Scan for the cell matching the given text and deliver its (X, Y) coordinate at center. 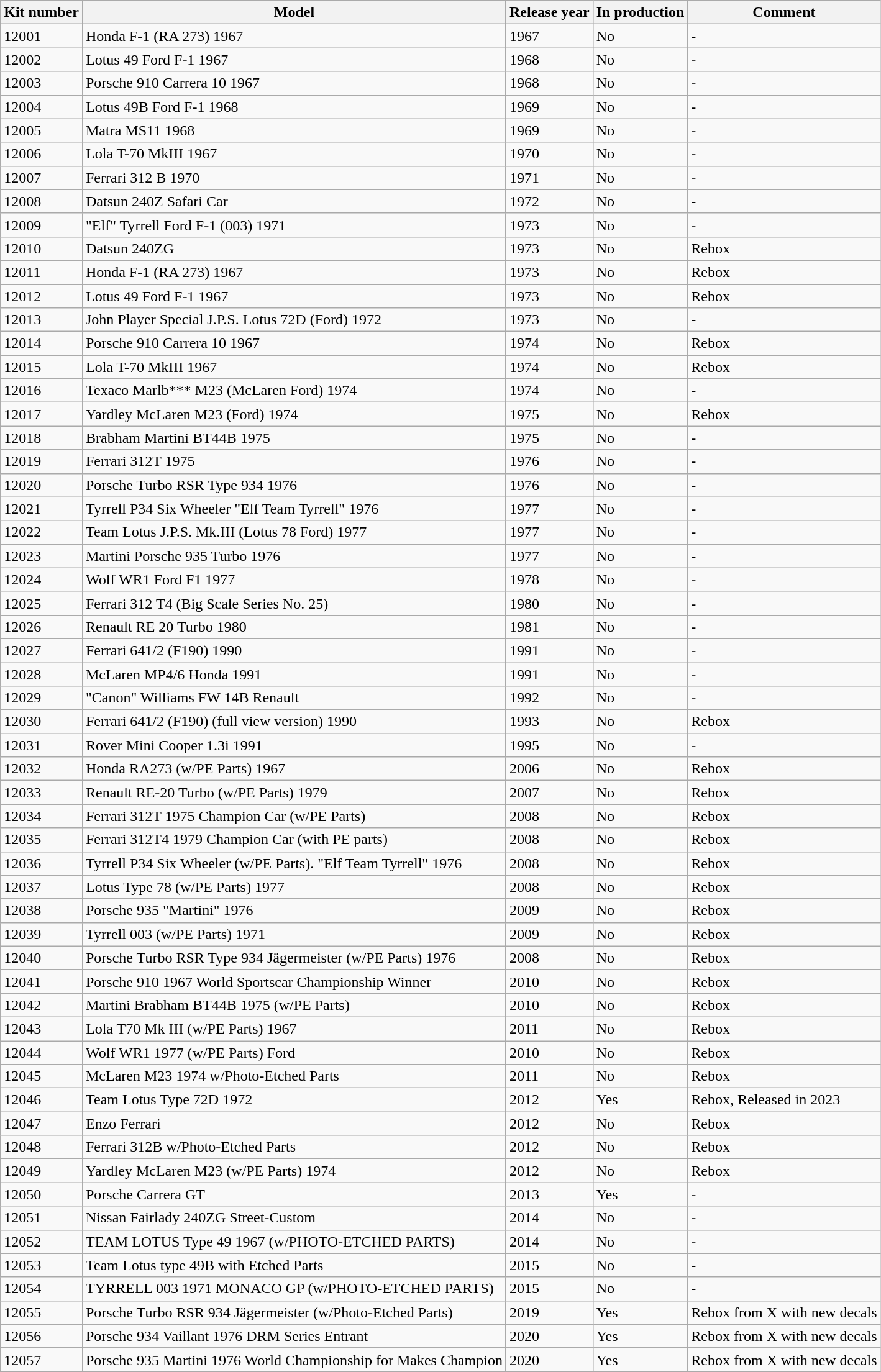
Renault RE 20 Turbo 1980 (294, 627)
12039 (42, 934)
12017 (42, 414)
12029 (42, 698)
12054 (42, 1289)
Rebox, Released in 2023 (784, 1100)
12008 (42, 201)
12041 (42, 981)
1972 (549, 201)
Ferrari 312B w/Photo-Etched Parts (294, 1147)
12044 (42, 1053)
1980 (549, 603)
Ferrari 312T4 1979 Champion Car (with PE parts) (294, 840)
12030 (42, 722)
12004 (42, 107)
Porsche 935 "Martini" 1976 (294, 911)
Porsche 910 1967 World Sportscar Championship Winner (294, 981)
TYRRELL 003 1971 MONACO GP (w/PHOTO-ETCHED PARTS) (294, 1289)
12038 (42, 911)
12023 (42, 556)
12002 (42, 60)
12020 (42, 485)
2013 (549, 1194)
Wolf WR1 1977 (w/PE Parts) Ford (294, 1053)
12047 (42, 1124)
Lola T70 Mk III (w/PE Parts) 1967 (294, 1029)
1971 (549, 178)
Ferrari 312T 1975 (294, 461)
12036 (42, 863)
12055 (42, 1312)
12042 (42, 1005)
12001 (42, 36)
12037 (42, 887)
12021 (42, 509)
Release year (549, 12)
12028 (42, 674)
1992 (549, 698)
12051 (42, 1218)
Martini Brabham BT44B 1975 (w/PE Parts) (294, 1005)
12019 (42, 461)
Yardley McLaren M23 (Ford) 1974 (294, 414)
12011 (42, 272)
1981 (549, 627)
Ferrari 312 T4 (Big Scale Series No. 25) (294, 603)
Tyrrell P34 Six Wheeler "Elf Team Tyrrell" 1976 (294, 509)
12016 (42, 391)
McLaren MP4/6 Honda 1991 (294, 674)
Ferrari 312 B 1970 (294, 178)
Lotus Type 78 (w/PE Parts) 1977 (294, 887)
12032 (42, 769)
Porsche Turbo RSR Type 934 1976 (294, 485)
2006 (549, 769)
12012 (42, 296)
12049 (42, 1171)
Wolf WR1 Ford F1 1977 (294, 579)
"Elf" Tyrrell Ford F-1 (003) 1971 (294, 225)
Porsche 934 Vaillant 1976 DRM Series Entrant (294, 1336)
12024 (42, 579)
Nissan Fairlady 240ZG Street-Custom (294, 1218)
McLaren M23 1974 w/Photo-Etched Parts (294, 1076)
Porsche Turbo RSR 934 Jägermeister (w/Photo-Etched Parts) (294, 1312)
1993 (549, 722)
12040 (42, 958)
2019 (549, 1312)
12052 (42, 1242)
Martini Porsche 935 Turbo 1976 (294, 556)
Tyrrell 003 (w/PE Parts) 1971 (294, 934)
12056 (42, 1336)
2007 (549, 793)
Ferrari 641/2 (F190) (full view version) 1990 (294, 722)
Porsche 935 Martini 1976 World Championship for Makes Champion (294, 1360)
Team Lotus Type 72D 1972 (294, 1100)
12022 (42, 532)
12013 (42, 320)
12050 (42, 1194)
Ferrari 312T 1975 Champion Car (w/PE Parts) (294, 816)
Datsun 240Z Safari Car (294, 201)
12026 (42, 627)
In production (640, 12)
Datsun 240ZG (294, 248)
12007 (42, 178)
Team Lotus J.P.S. Mk.III (Lotus 78 Ford) 1977 (294, 532)
12027 (42, 650)
12033 (42, 793)
Texaco Marlb*** M23 (McLaren Ford) 1974 (294, 391)
1978 (549, 579)
12046 (42, 1100)
12014 (42, 343)
Porsche Carrera GT (294, 1194)
Matra MS11 1968 (294, 130)
12010 (42, 248)
12003 (42, 83)
12045 (42, 1076)
12048 (42, 1147)
Brabham Martini BT44B 1975 (294, 438)
12031 (42, 745)
Lotus 49B Ford F-1 1968 (294, 107)
12009 (42, 225)
Porsche Turbo RSR Type 934 Jägermeister (w/PE Parts) 1976 (294, 958)
Renault RE-20 Turbo (w/PE Parts) 1979 (294, 793)
Comment (784, 12)
12057 (42, 1360)
Team Lotus type 49B with Etched Parts (294, 1265)
12015 (42, 367)
Tyrrell P34 Six Wheeler (w/PE Parts). "Elf Team Tyrrell" 1976 (294, 863)
12043 (42, 1029)
Honda RA273 (w/PE Parts) 1967 (294, 769)
Model (294, 12)
1967 (549, 36)
12025 (42, 603)
1970 (549, 154)
Yardley McLaren M23 (w/PE Parts) 1974 (294, 1171)
12053 (42, 1265)
TEAM LOTUS Type 49 1967 (w/PHOTO-ETCHED PARTS) (294, 1242)
John Player Special J.P.S. Lotus 72D (Ford) 1972 (294, 320)
Ferrari 641/2 (F190) 1990 (294, 650)
12018 (42, 438)
12005 (42, 130)
12034 (42, 816)
12006 (42, 154)
12035 (42, 840)
1995 (549, 745)
Enzo Ferrari (294, 1124)
Kit number (42, 12)
Rover Mini Cooper 1.3i 1991 (294, 745)
"Canon" Williams FW 14B Renault (294, 698)
